Output the [x, y] coordinate of the center of the cell containing the given text.  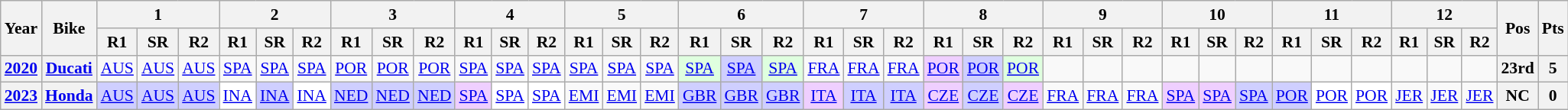
Honda [69, 96]
10 [1217, 15]
6 [742, 15]
1 [158, 15]
2 [275, 15]
NC [1517, 96]
12 [1444, 15]
Pts [1553, 27]
Year [21, 27]
Pos [1517, 27]
2023 [21, 96]
3 [393, 15]
0 [1553, 96]
7 [863, 15]
9 [1102, 15]
2020 [21, 69]
4 [509, 15]
11 [1332, 15]
Bike [69, 27]
23rd [1517, 69]
8 [983, 15]
Ducati [69, 69]
